Detect which cell encompasses the target text, then output its [X, Y] center coordinate. 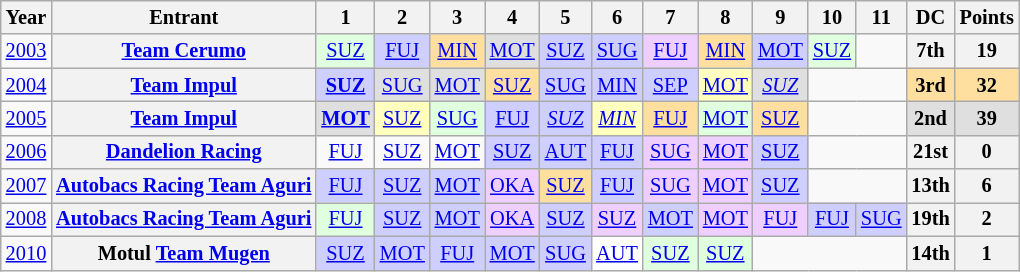
11 [881, 17]
8 [726, 17]
Points [987, 17]
2008 [26, 219]
10 [832, 17]
14th [930, 253]
Year [26, 17]
32 [987, 85]
13th [930, 186]
5 [566, 17]
2006 [26, 152]
19 [987, 51]
Dandelion Racing [184, 152]
2003 [26, 51]
Motul Team Mugen [184, 253]
21st [930, 152]
2004 [26, 85]
7 [670, 17]
Entrant [184, 17]
3rd [930, 85]
9 [780, 17]
7th [930, 51]
0 [987, 152]
2010 [26, 253]
19th [930, 219]
2nd [930, 118]
DC [930, 17]
Team Cerumo [184, 51]
39 [987, 118]
4 [512, 17]
2005 [26, 118]
2007 [26, 186]
3 [458, 17]
SEP [670, 85]
